Return the (X, Y) coordinate for the center point of the cell that contains the specified text.  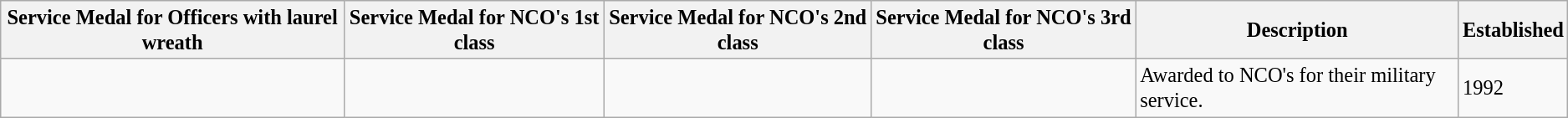
Service Medal for NCO's 1st class (475, 29)
1992 (1514, 88)
Service Medal for Officers with laurel wreath (172, 29)
Service Medal for NCO's 3rd class (1004, 29)
Awarded to NCO's for their military service. (1297, 88)
Description (1297, 29)
Service Medal for NCO's 2nd class (738, 29)
Established (1514, 29)
